Detect which cell encompasses the target text, then output its (X, Y) center coordinate. 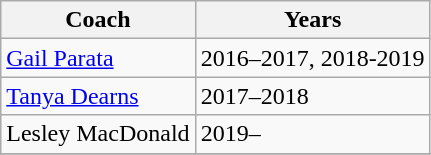
2016–2017, 2018-2019 (312, 58)
2019– (312, 134)
Tanya Dearns (98, 96)
2017–2018 (312, 96)
Lesley MacDonald (98, 134)
Coach (98, 20)
Years (312, 20)
Gail Parata (98, 58)
